For the text-containing cell, return its midpoint in [X, Y] coordinate format. 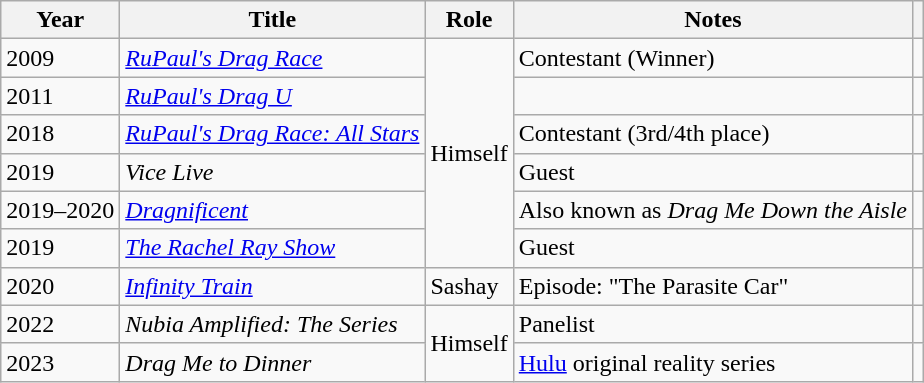
2020 [60, 286]
Role [469, 20]
Vice Live [272, 172]
2018 [60, 134]
Also known as Drag Me Down the Aisle [712, 210]
The Rachel Ray Show [272, 248]
RuPaul's Drag Race [272, 58]
2011 [60, 96]
Drag Me to Dinner [272, 362]
Nubia Amplified: The Series [272, 324]
2009 [60, 58]
2023 [60, 362]
RuPaul's Drag Race: All Stars [272, 134]
RuPaul's Drag U [272, 96]
Infinity Train [272, 286]
Notes [712, 20]
Year [60, 20]
Panelist [712, 324]
Title [272, 20]
Dragnificent [272, 210]
Contestant (3rd/4th place) [712, 134]
Contestant (Winner) [712, 58]
2019–2020 [60, 210]
Hulu original reality series [712, 362]
2022 [60, 324]
Sashay [469, 286]
Episode: "The Parasite Car" [712, 286]
